Return the (X, Y) coordinate for the center point of the cell that contains the specified text.  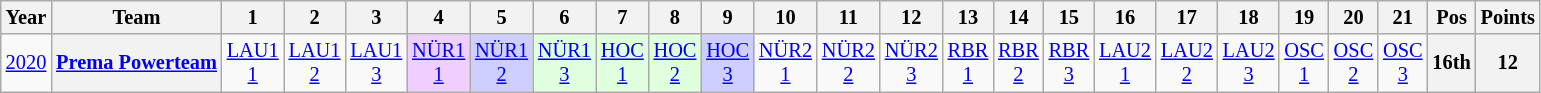
6 (564, 17)
11 (848, 17)
18 (1249, 17)
OSC1 (1304, 63)
10 (786, 17)
8 (676, 17)
RBR3 (1069, 63)
Prema Powerteam (136, 63)
19 (1304, 17)
OSC3 (1402, 63)
13 (968, 17)
LAU11 (253, 63)
NÜR11 (438, 63)
OSC2 (1354, 63)
HOC3 (728, 63)
14 (1018, 17)
4 (438, 17)
LAU12 (315, 63)
HOC1 (622, 63)
2 (315, 17)
RBR2 (1018, 63)
1 (253, 17)
20 (1354, 17)
Points (1508, 17)
NÜR22 (848, 63)
15 (1069, 17)
16th (1451, 63)
3 (376, 17)
NÜR13 (564, 63)
RBR1 (968, 63)
NÜR21 (786, 63)
LAU13 (376, 63)
LAU23 (1249, 63)
2020 (26, 63)
Year (26, 17)
7 (622, 17)
HOC2 (676, 63)
16 (1125, 17)
LAU22 (1187, 63)
21 (1402, 17)
NÜR12 (502, 63)
NÜR23 (912, 63)
LAU21 (1125, 63)
Team (136, 17)
Pos (1451, 17)
5 (502, 17)
17 (1187, 17)
9 (728, 17)
